Return the (x, y) coordinate for the center point of the cell that contains the specified text.  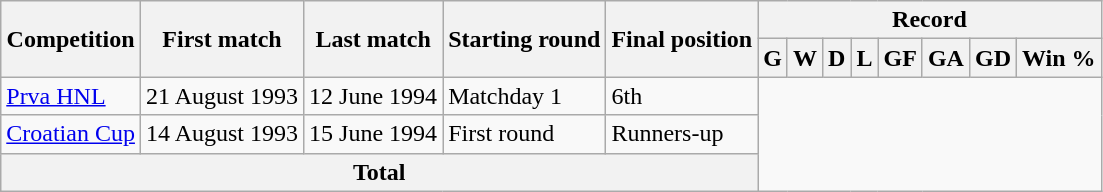
Matchday 1 (524, 96)
14 August 1993 (222, 134)
GF (900, 58)
Prva HNL (71, 96)
First round (524, 134)
L (864, 58)
G (773, 58)
Record (930, 20)
12 June 1994 (374, 96)
Croatian Cup (71, 134)
GD (992, 58)
Competition (71, 39)
Win % (1060, 58)
GA (946, 58)
Total (380, 172)
D (837, 58)
15 June 1994 (374, 134)
W (804, 58)
21 August 1993 (222, 96)
Starting round (524, 39)
Final position (682, 39)
Runners-up (682, 134)
First match (222, 39)
Last match (374, 39)
6th (682, 96)
